For the text-containing cell, return its midpoint in [X, Y] coordinate format. 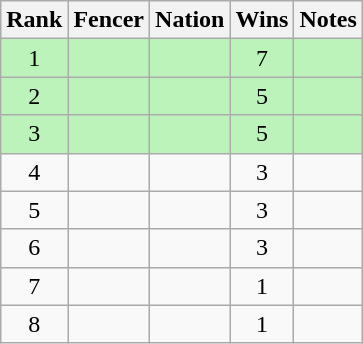
Rank [34, 20]
2 [34, 96]
8 [34, 324]
Nation [190, 20]
Fencer [109, 20]
4 [34, 172]
Wins [262, 20]
6 [34, 248]
Notes [328, 20]
